Identify which cell holds the provided text, then report its [x, y] central coordinate. 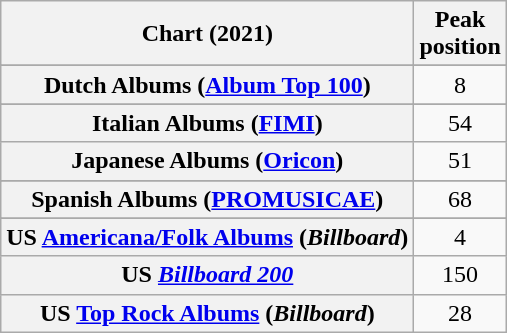
4 [460, 237]
Chart (2021) [208, 34]
Japanese Albums (Oricon) [208, 161]
US Billboard 200 [208, 275]
US Top Rock Albums (Billboard) [208, 313]
Dutch Albums (Album Top 100) [208, 85]
150 [460, 275]
Peakposition [460, 34]
8 [460, 85]
51 [460, 161]
68 [460, 199]
Spanish Albums (PROMUSICAE) [208, 199]
Italian Albums (FIMI) [208, 123]
US Americana/Folk Albums (Billboard) [208, 237]
28 [460, 313]
54 [460, 123]
